Identify which cell holds the provided text, then report its (X, Y) central coordinate. 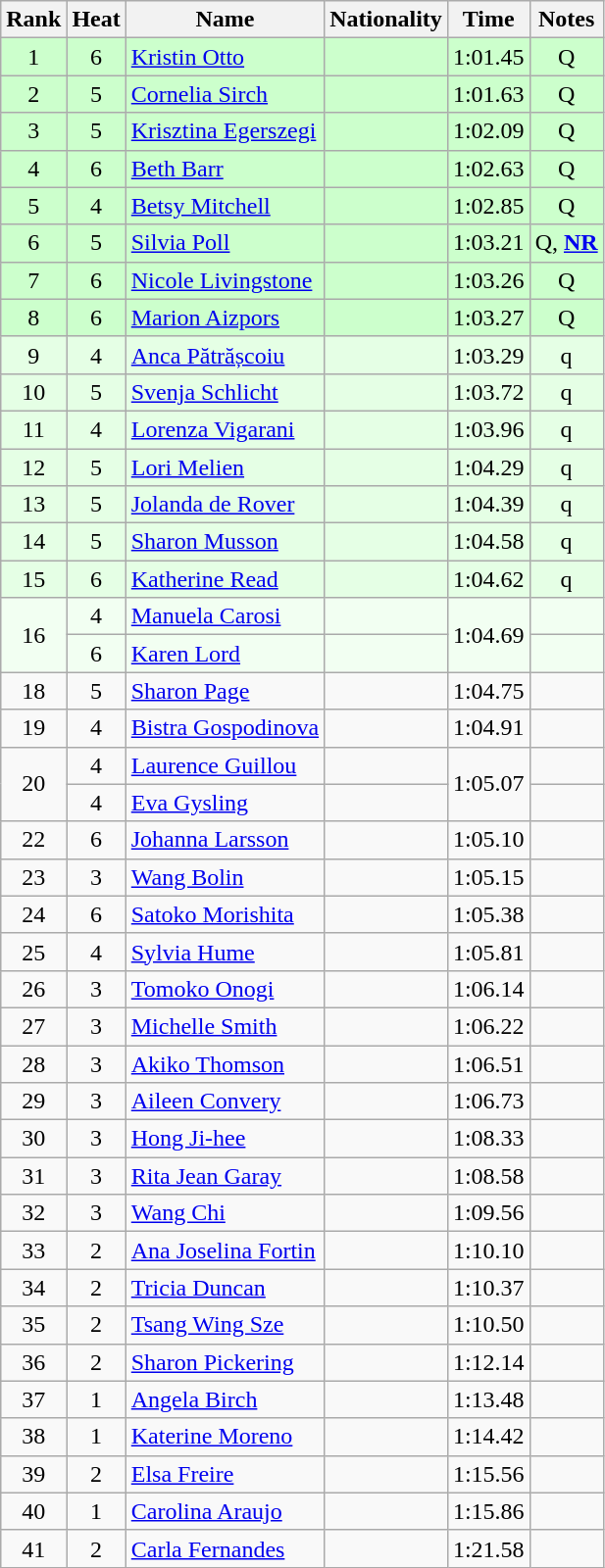
1:09.56 (488, 1213)
Johanna Larsson (225, 840)
1:03.29 (488, 355)
Betsy Mitchell (225, 206)
Tricia Duncan (225, 1288)
Nicole Livingstone (225, 280)
22 (33, 840)
1:08.58 (488, 1176)
35 (33, 1325)
Krisztina Egerszegi (225, 131)
Marion Aizpors (225, 318)
1:05.15 (488, 877)
Heat (96, 20)
Eva Gysling (225, 803)
14 (33, 542)
Wang Chi (225, 1213)
1:12.14 (488, 1362)
Notes (567, 20)
39 (33, 1474)
1:02.09 (488, 131)
9 (33, 355)
Manuela Carosi (225, 616)
1:05.10 (488, 840)
1:15.86 (488, 1511)
Svenja Schlicht (225, 392)
1:04.75 (488, 691)
30 (33, 1139)
1:06.22 (488, 1026)
27 (33, 1026)
Tsang Wing Sze (225, 1325)
Wang Bolin (225, 877)
1:21.58 (488, 1548)
Sharon Musson (225, 542)
Elsa Freire (225, 1474)
Michelle Smith (225, 1026)
34 (33, 1288)
1:01.63 (488, 94)
Jolanda de Rover (225, 505)
Satoko Morishita (225, 914)
32 (33, 1213)
10 (33, 392)
Bistra Gospodinova (225, 728)
Cornelia Sirch (225, 94)
38 (33, 1437)
Laurence Guillou (225, 765)
1:05.81 (488, 952)
1:05.38 (488, 914)
Anca Pătrășcoiu (225, 355)
Nationality (386, 20)
Silvia Poll (225, 243)
12 (33, 467)
Kristin Otto (225, 57)
41 (33, 1548)
1:03.21 (488, 243)
Rita Jean Garay (225, 1176)
1:15.56 (488, 1474)
Time (488, 20)
1:04.91 (488, 728)
24 (33, 914)
37 (33, 1399)
15 (33, 579)
19 (33, 728)
1:10.50 (488, 1325)
1:03.72 (488, 392)
Sharon Pickering (225, 1362)
1:13.48 (488, 1399)
40 (33, 1511)
Lori Melien (225, 467)
Ana Joselina Fortin (225, 1250)
18 (33, 691)
1:02.85 (488, 206)
Lorenza Vigarani (225, 429)
29 (33, 1102)
Carolina Araujo (225, 1511)
1:02.63 (488, 169)
1:04.39 (488, 505)
1:08.33 (488, 1139)
Katherine Read (225, 579)
31 (33, 1176)
1:06.51 (488, 1063)
33 (33, 1250)
1:01.45 (488, 57)
26 (33, 989)
23 (33, 877)
36 (33, 1362)
16 (33, 635)
1:04.58 (488, 542)
Angela Birch (225, 1399)
1:04.62 (488, 579)
28 (33, 1063)
1:03.96 (488, 429)
Beth Barr (225, 169)
11 (33, 429)
7 (33, 280)
1:04.69 (488, 635)
Rank (33, 20)
Katerine Moreno (225, 1437)
Tomoko Onogi (225, 989)
Sharon Page (225, 691)
1:06.14 (488, 989)
1:06.73 (488, 1102)
1:03.27 (488, 318)
8 (33, 318)
1:04.29 (488, 467)
20 (33, 784)
Name (225, 20)
1:05.07 (488, 784)
Q, NR (567, 243)
13 (33, 505)
Karen Lord (225, 654)
1:14.42 (488, 1437)
Akiko Thomson (225, 1063)
Sylvia Hume (225, 952)
1:03.26 (488, 280)
1:10.10 (488, 1250)
Hong Ji-hee (225, 1139)
Carla Fernandes (225, 1548)
1:10.37 (488, 1288)
25 (33, 952)
Aileen Convery (225, 1102)
